Find where the given text appears and provide that cell's center as [x, y] coordinate. 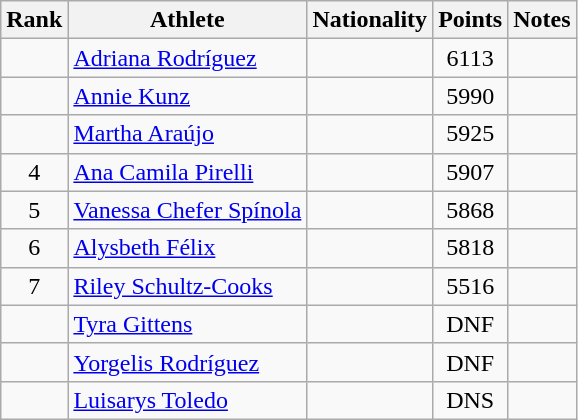
Yorgelis Rodríguez [188, 362]
5907 [470, 172]
Notes [542, 20]
6113 [470, 58]
DNS [470, 400]
Alysbeth Félix [188, 248]
5818 [470, 248]
5925 [470, 134]
Annie Kunz [188, 96]
Riley Schultz-Cooks [188, 286]
5868 [470, 210]
5990 [470, 96]
Luisarys Toledo [188, 400]
7 [34, 286]
Nationality [370, 20]
Athlete [188, 20]
5516 [470, 286]
6 [34, 248]
Ana Camila Pirelli [188, 172]
Martha Araújo [188, 134]
4 [34, 172]
Adriana Rodríguez [188, 58]
Vanessa Chefer Spínola [188, 210]
5 [34, 210]
Rank [34, 20]
Tyra Gittens [188, 324]
Points [470, 20]
